Identify which cell holds the provided text, then report its [X, Y] central coordinate. 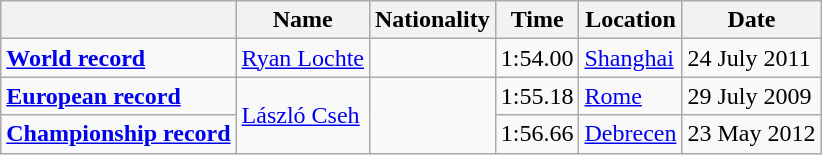
Championship record [118, 134]
24 July 2011 [752, 58]
1:55.18 [537, 96]
Ryan Lochte [302, 58]
Date [752, 20]
1:54.00 [537, 58]
Time [537, 20]
Location [630, 20]
László Cseh [302, 115]
Debrecen [630, 134]
Name [302, 20]
29 July 2009 [752, 96]
Nationality [432, 20]
1:56.66 [537, 134]
Shanghai [630, 58]
European record [118, 96]
Rome [630, 96]
23 May 2012 [752, 134]
World record [118, 58]
